Identify which cell holds the provided text, then report its [x, y] central coordinate. 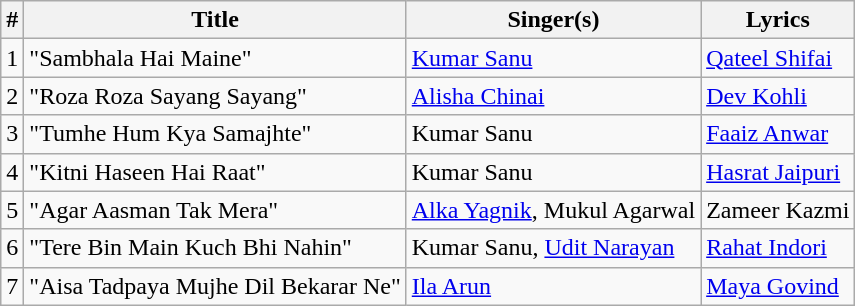
Lyrics [778, 20]
4 [12, 172]
3 [12, 134]
"Sambhala Hai Maine" [215, 58]
7 [12, 286]
Hasrat Jaipuri [778, 172]
Ila Arun [553, 286]
1 [12, 58]
# [12, 20]
2 [12, 96]
"Tumhe Hum Kya Samajhte" [215, 134]
Title [215, 20]
Rahat Indori [778, 248]
Kumar Sanu, Udit Narayan [553, 248]
6 [12, 248]
"Tere Bin Main Kuch Bhi Nahin" [215, 248]
"Aisa Tadpaya Mujhe Dil Bekarar Ne" [215, 286]
5 [12, 210]
Alisha Chinai [553, 96]
Zameer Kazmi [778, 210]
"Roza Roza Sayang Sayang" [215, 96]
Faaiz Anwar [778, 134]
"Kitni Haseen Hai Raat" [215, 172]
Dev Kohli [778, 96]
Qateel Shifai [778, 58]
Maya Govind [778, 286]
Alka Yagnik, Mukul Agarwal [553, 210]
Singer(s) [553, 20]
"Agar Aasman Tak Mera" [215, 210]
